Detect which cell encompasses the target text, then output its (X, Y) center coordinate. 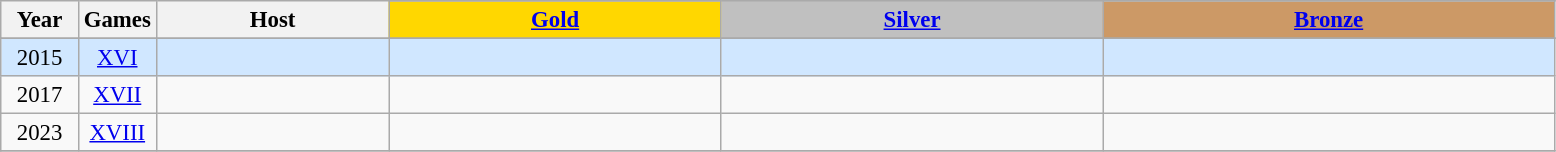
Bronze (1328, 20)
Silver (912, 20)
XVII (117, 95)
XVI (117, 58)
Host (272, 20)
Games (117, 20)
2023 (40, 133)
2017 (40, 95)
XVIII (117, 133)
Gold (555, 20)
2015 (40, 58)
Year (40, 20)
